Detect which cell encompasses the target text, then output its (X, Y) center coordinate. 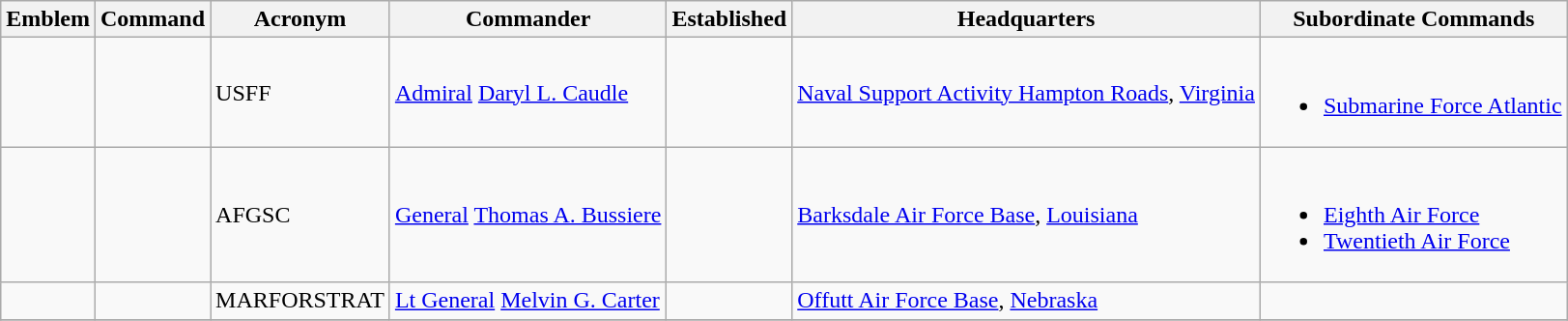
Command (153, 19)
USFF (300, 93)
Headquarters (1026, 19)
MARFORSTRAT (300, 301)
Barksdale Air Force Base, Louisiana (1026, 215)
Naval Support Activity Hampton Roads, Virginia (1026, 93)
General Thomas A. Bussiere (527, 215)
Admiral Daryl L. Caudle (527, 93)
Eighth Air Force Twentieth Air Force (1413, 215)
Acronym (300, 19)
Offutt Air Force Base, Nebraska (1026, 301)
Subordinate Commands (1413, 19)
Emblem (48, 19)
Established (729, 19)
Commander (527, 19)
Submarine Force Atlantic (1413, 93)
Lt General Melvin G. Carter (527, 301)
AFGSC (300, 215)
